Output the [X, Y] coordinate of the center of the cell containing the given text.  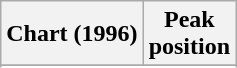
Chart (1996) [72, 34]
Peakposition [189, 34]
